Extract the [X, Y] coordinate from the center of the cell holding the provided text.  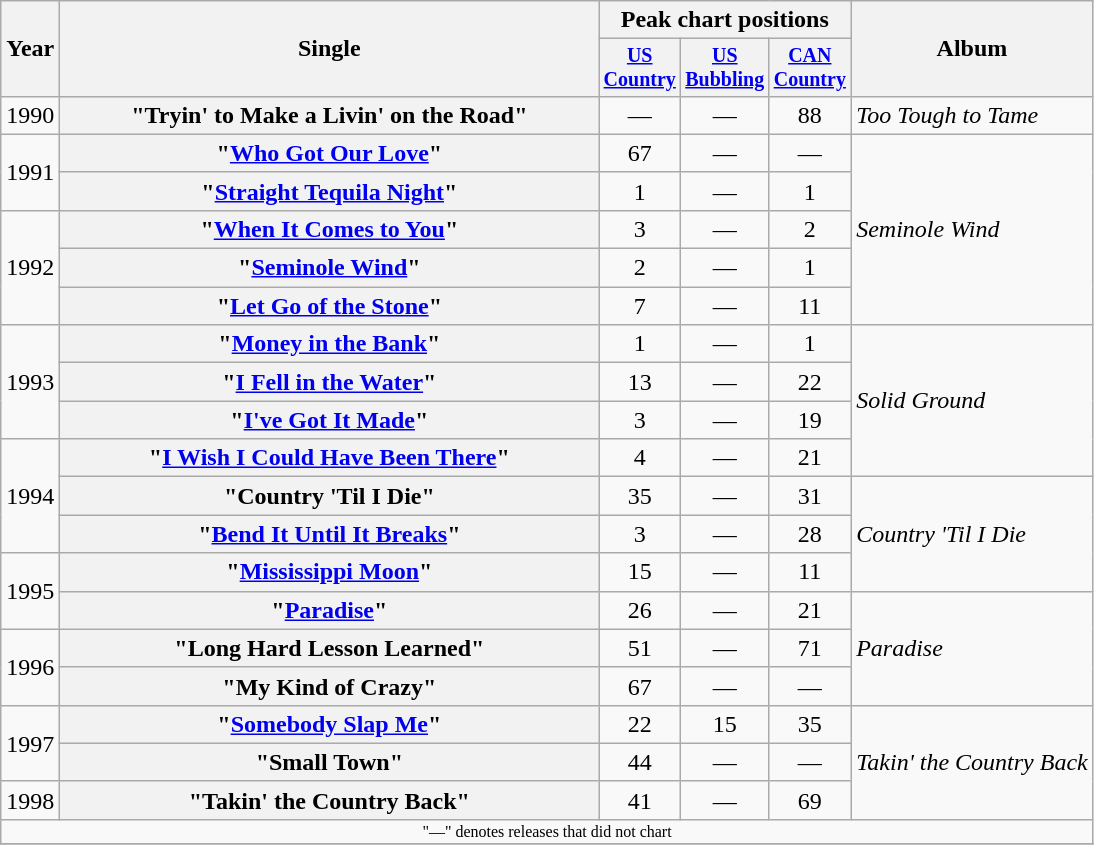
"Tryin' to Make a Livin' on the Road" [330, 115]
"Small Town" [330, 762]
1995 [30, 591]
"When It Comes to You" [330, 229]
Year [30, 49]
Peak chart positions [725, 20]
"Let Go of the Stone" [330, 306]
44 [640, 762]
"I've Got It Made" [330, 420]
1993 [30, 382]
"Bend It Until It Breaks" [330, 534]
71 [810, 648]
1992 [30, 267]
US Bubbling [725, 68]
US Country [640, 68]
"Somebody Slap Me" [330, 724]
"My Kind of Crazy" [330, 686]
Takin' the Country Back [972, 762]
4 [640, 458]
"Paradise" [330, 610]
31 [810, 496]
"Long Hard Lesson Learned" [330, 648]
"I Wish I Could Have Been There" [330, 458]
28 [810, 534]
Seminole Wind [972, 229]
"I Fell in the Water" [330, 382]
"Mississippi Moon" [330, 572]
Country 'Til I Die [972, 534]
"Takin' the Country Back" [330, 800]
1996 [30, 667]
13 [640, 382]
1990 [30, 115]
1991 [30, 172]
26 [640, 610]
1997 [30, 743]
"Who Got Our Love" [330, 153]
Paradise [972, 648]
"Straight Tequila Night" [330, 191]
Album [972, 49]
"—" denotes releases that did not chart [548, 831]
69 [810, 800]
"Seminole Wind" [330, 268]
"Money in the Bank" [330, 344]
88 [810, 115]
7 [640, 306]
"Country 'Til I Die" [330, 496]
Too Tough to Tame [972, 115]
CAN Country [810, 68]
1994 [30, 496]
Solid Ground [972, 401]
51 [640, 648]
1998 [30, 800]
Single [330, 49]
19 [810, 420]
41 [640, 800]
